Pinpoint the cell where the given text exists, returning its (X, Y) midpoint coordinate. 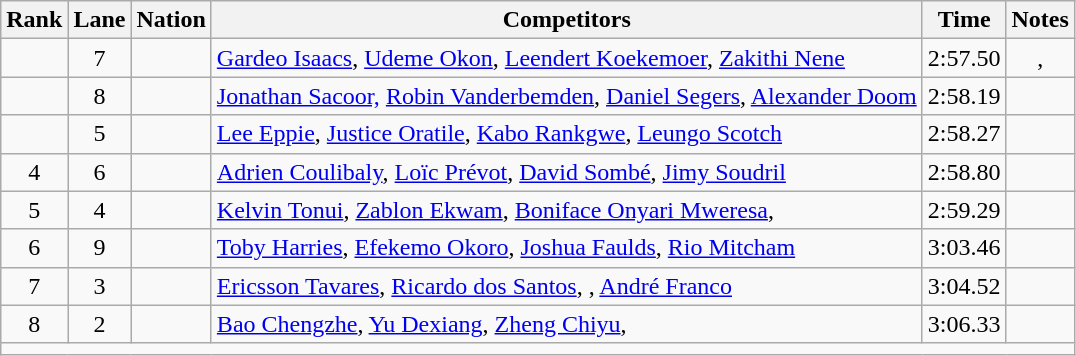
3:03.46 (964, 248)
Notes (1040, 20)
Lane (100, 20)
2:58.80 (964, 172)
2:58.27 (964, 134)
Rank (34, 20)
Jonathan Sacoor, Robin Vanderbemden, Daniel Segers, Alexander Doom (566, 96)
3:04.52 (964, 286)
Kelvin Tonui, Zablon Ekwam, Boniface Onyari Mweresa, (566, 210)
3 (100, 286)
2:59.29 (964, 210)
9 (100, 248)
Competitors (566, 20)
3:06.33 (964, 324)
Ericsson Tavares, Ricardo dos Santos, , André Franco (566, 286)
Time (964, 20)
Toby Harries, Efekemo Okoro, Joshua Faulds, Rio Mitcham (566, 248)
2:57.50 (964, 58)
Nation (171, 20)
2 (100, 324)
, (1040, 58)
Adrien Coulibaly, Loïc Prévot, David Sombé, Jimy Soudril (566, 172)
Gardeo Isaacs, Udeme Okon, Leendert Koekemoer, Zakithi Nene (566, 58)
Bao Chengzhe, Yu Dexiang, Zheng Chiyu, (566, 324)
2:58.19 (964, 96)
Lee Eppie, Justice Oratile, Kabo Rankgwe, Leungo Scotch (566, 134)
